Extract the [x, y] coordinate from the center of the cell holding the provided text.  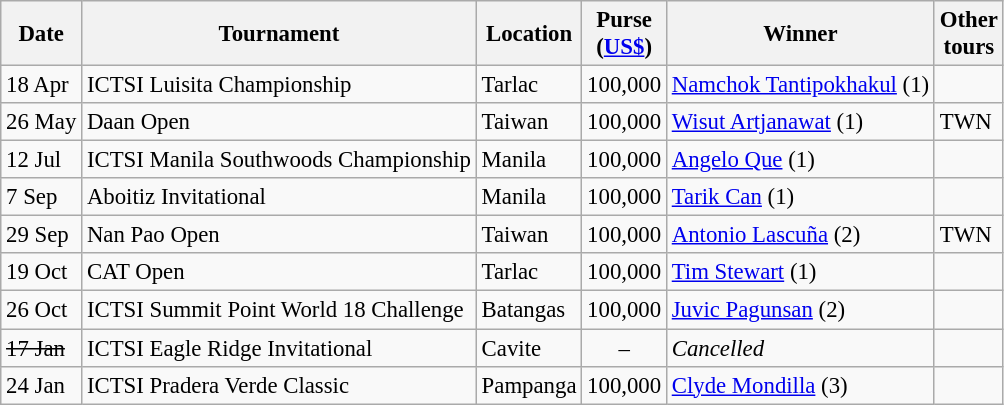
Tim Stewart (1) [800, 273]
26 Oct [42, 310]
Tarik Can (1) [800, 197]
7 Sep [42, 197]
ICTSI Pradera Verde Classic [280, 385]
18 Apr [42, 85]
Winner [800, 34]
12 Jul [42, 160]
Cancelled [800, 348]
Angelo Que (1) [800, 160]
29 Sep [42, 235]
– [624, 348]
Namchok Tantipokhakul (1) [800, 85]
Antonio Lascuña (2) [800, 235]
Aboitiz Invitational [280, 197]
Purse(US$) [624, 34]
CAT Open [280, 273]
ICTSI Summit Point World 18 Challenge [280, 310]
ICTSI Luisita Championship [280, 85]
Juvic Pagunsan (2) [800, 310]
Batangas [528, 310]
Nan Pao Open [280, 235]
Date [42, 34]
Cavite [528, 348]
Location [528, 34]
19 Oct [42, 273]
26 May [42, 122]
Othertours [968, 34]
ICTSI Eagle Ridge Invitational [280, 348]
17 Jan [42, 348]
Tournament [280, 34]
24 Jan [42, 385]
Clyde Mondilla (3) [800, 385]
ICTSI Manila Southwoods Championship [280, 160]
Pampanga [528, 385]
Wisut Artjanawat (1) [800, 122]
Daan Open [280, 122]
